For the text-containing cell, return its midpoint in [X, Y] coordinate format. 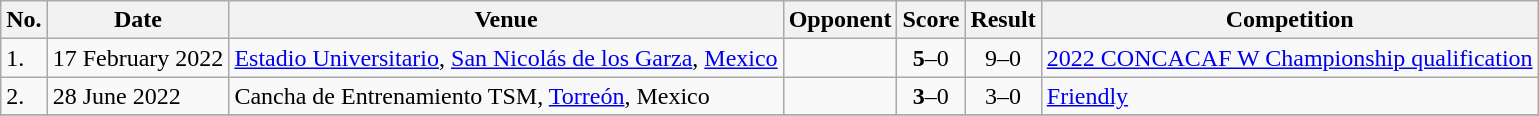
Venue [506, 20]
5–0 [931, 58]
28 June 2022 [138, 96]
1. [24, 58]
2022 CONCACAF W Championship qualification [1290, 58]
17 February 2022 [138, 58]
Cancha de Entrenamiento TSM, Torreón, Mexico [506, 96]
9–0 [1003, 58]
Estadio Universitario, San Nicolás de los Garza, Mexico [506, 58]
Result [1003, 20]
Friendly [1290, 96]
Score [931, 20]
No. [24, 20]
Opponent [840, 20]
2. [24, 96]
Competition [1290, 20]
Date [138, 20]
